Extract the (x, y) coordinate from the center of the cell holding the provided text.  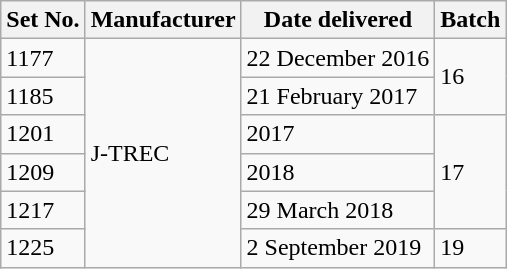
J-TREC (163, 153)
2018 (338, 172)
1201 (43, 134)
21 February 2017 (338, 96)
Manufacturer (163, 20)
17 (470, 172)
Set No. (43, 20)
19 (470, 248)
1177 (43, 58)
29 March 2018 (338, 210)
22 December 2016 (338, 58)
Date delivered (338, 20)
Batch (470, 20)
1209 (43, 172)
2 September 2019 (338, 248)
1217 (43, 210)
1185 (43, 96)
16 (470, 77)
2017 (338, 134)
1225 (43, 248)
